For the text-containing cell, return its midpoint in [X, Y] coordinate format. 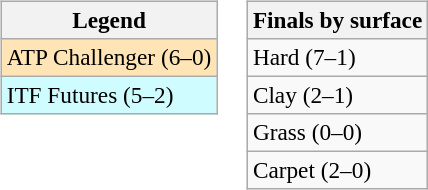
Legend [108, 20]
ATP Challenger (6–0) [108, 57]
ITF Futures (5–2) [108, 95]
Carpet (2–0) [337, 171]
Hard (7–1) [337, 57]
Clay (2–1) [337, 95]
Finals by surface [337, 20]
Grass (0–0) [337, 133]
